For the text-containing cell, return its midpoint in (X, Y) coordinate format. 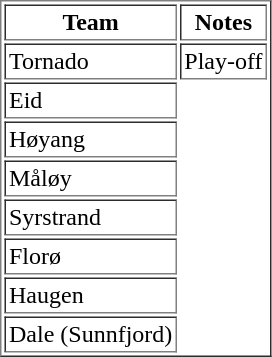
Måløy (90, 178)
Play-off (224, 62)
Florø (90, 256)
Haugen (90, 296)
Notes (224, 22)
Høyang (90, 140)
Tornado (90, 62)
Eid (90, 100)
Dale (Sunnfjord) (90, 334)
Syrstrand (90, 218)
Team (90, 22)
